Determine the (X, Y) coordinate at the center of the cell enclosing the given text.  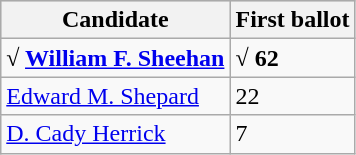
√ William F. Sheehan (116, 58)
First ballot (292, 20)
D. Cady Herrick (116, 134)
√ 62 (292, 58)
Edward M. Shepard (116, 96)
Candidate (116, 20)
22 (292, 96)
7 (292, 134)
